Find where the given text appears and provide that cell's center as (x, y) coordinate. 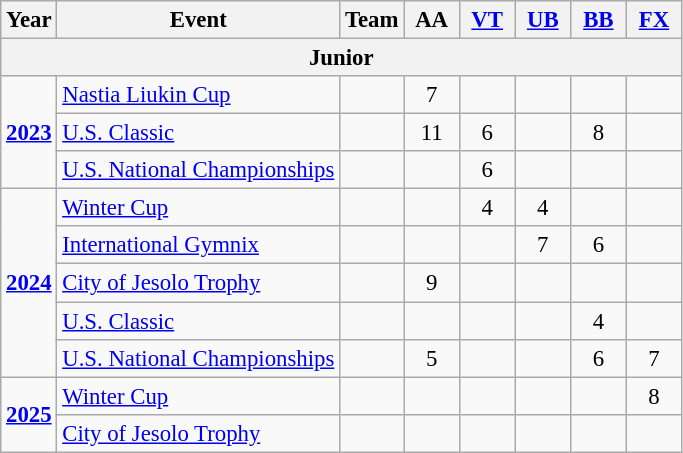
Junior (342, 58)
AA (432, 20)
International Gymnix (198, 245)
Nastia Liukin Cup (198, 95)
UB (543, 20)
9 (432, 283)
Event (198, 20)
11 (432, 133)
Team (372, 20)
2023 (29, 132)
FX (654, 20)
5 (432, 358)
2024 (29, 283)
2025 (29, 414)
Year (29, 20)
BB (599, 20)
VT (487, 20)
